Scan for the cell matching the given text and deliver its (X, Y) coordinate at center. 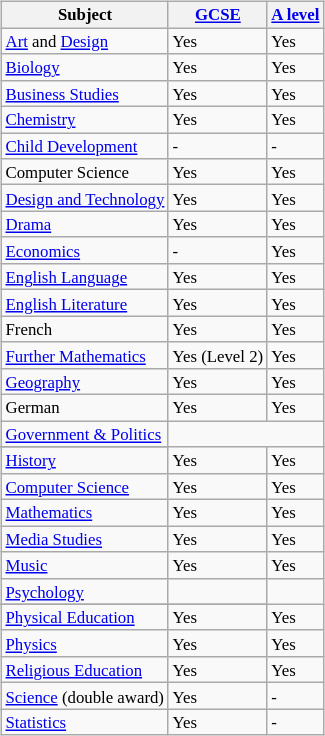
English Language (84, 277)
Mathematics (84, 512)
Physical Education (84, 617)
Further Mathematics (84, 355)
Art and Design (84, 41)
Yes (Level 2) (218, 355)
English Literature (84, 303)
Biology (84, 67)
Child Development (84, 146)
Government & Politics (84, 434)
Subject (84, 15)
Design and Technology (84, 198)
Media Studies (84, 539)
Science (double award) (84, 696)
GCSE (218, 15)
Psychology (84, 591)
German (84, 408)
Drama (84, 224)
Chemistry (84, 119)
History (84, 460)
Economics (84, 250)
Statistics (84, 722)
A level (295, 15)
Business Studies (84, 93)
Music (84, 565)
Physics (84, 643)
Religious Education (84, 670)
Geography (84, 381)
French (84, 329)
